Return the [X, Y] coordinate for the center point of the cell that contains the specified text.  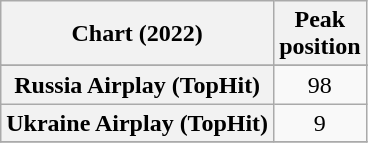
98 [320, 85]
Russia Airplay (TopHit) [138, 85]
Ukraine Airplay (TopHit) [138, 123]
Peakposition [320, 34]
9 [320, 123]
Chart (2022) [138, 34]
